Find where the given text appears and provide that cell's center as [x, y] coordinate. 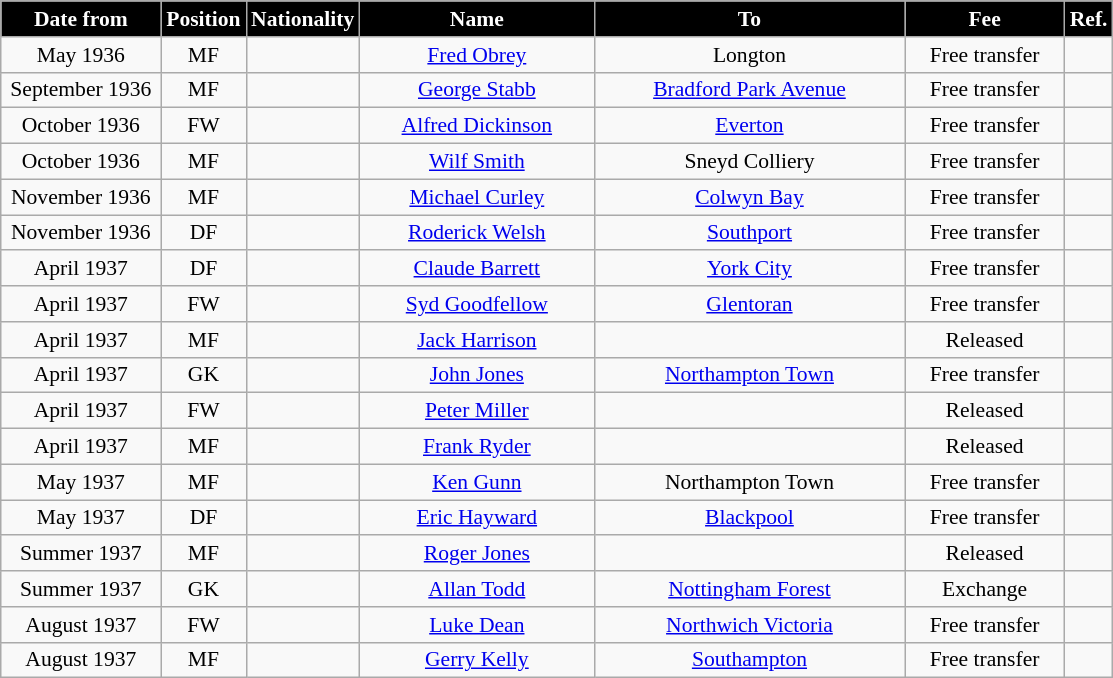
Exchange [985, 589]
September 1936 [81, 90]
Ref. [1089, 19]
George Stabb [476, 90]
Everton [749, 126]
Ken Gunn [476, 482]
York City [749, 269]
May 1936 [81, 55]
Northwich Victoria [749, 625]
Fee [985, 19]
To [749, 19]
Michael Curley [476, 197]
Allan Todd [476, 589]
Bradford Park Avenue [749, 90]
Peter Miller [476, 411]
Eric Hayward [476, 518]
Nationality [302, 19]
Gerry Kelly [476, 660]
Position [204, 19]
Roderick Welsh [476, 233]
Southampton [749, 660]
Date from [81, 19]
Luke Dean [476, 625]
Longton [749, 55]
Sneyd Colliery [749, 162]
Colwyn Bay [749, 197]
Nottingham Forest [749, 589]
Syd Goodfellow [476, 304]
Claude Barrett [476, 269]
Glentoran [749, 304]
Jack Harrison [476, 340]
John Jones [476, 375]
Blackpool [749, 518]
Name [476, 19]
Southport [749, 233]
Roger Jones [476, 554]
Fred Obrey [476, 55]
Frank Ryder [476, 447]
Wilf Smith [476, 162]
Alfred Dickinson [476, 126]
